Locate the cell with the specified text and output its [X, Y] center coordinate. 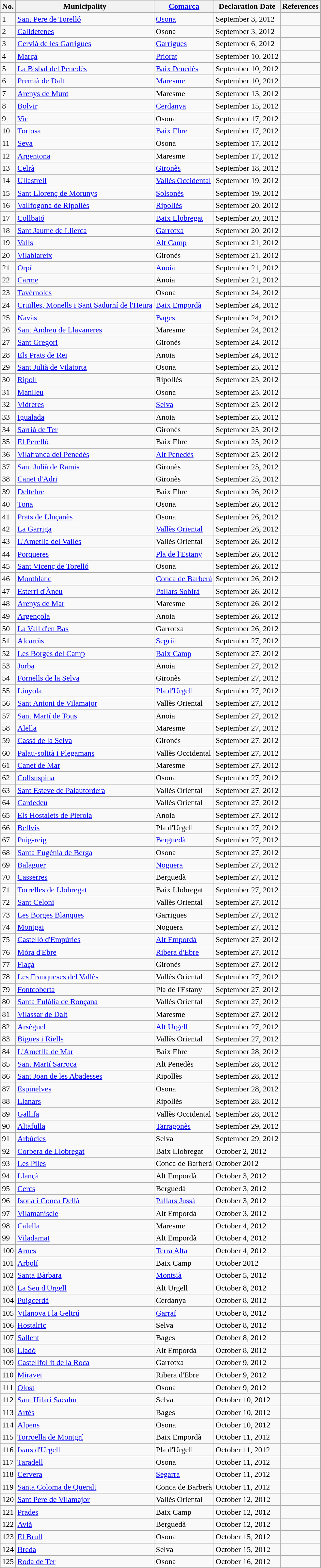
Terra Alta [184, 1251]
98 [8, 1226]
No. [8, 7]
18 [8, 230]
33 [8, 417]
103 [8, 1288]
112 [8, 1400]
La Seu d'Urgell [85, 1288]
79 [8, 989]
Isona i Conca Dellà [85, 1201]
Ripoll [85, 380]
106 [8, 1325]
Municipality [85, 7]
90 [8, 1126]
Sant Hilari Sacalm [85, 1400]
Cruïlles, Monells i Sant Sadurní de l'Heura [85, 305]
Sant Martí de Tous [85, 716]
Santa Coloma de Queralt [85, 1487]
110 [8, 1375]
12 [8, 156]
57 [8, 716]
44 [8, 554]
Olost [85, 1388]
67 [8, 840]
Santa Bàrbara [85, 1275]
Calella [85, 1226]
Declaration Date [247, 7]
Els Prats de Rei [85, 355]
Seva [85, 143]
78 [8, 977]
36 [8, 454]
48 [8, 604]
Arenys de Mar [85, 604]
62 [8, 778]
September 15, 2012 [247, 106]
37 [8, 467]
Breda [85, 1549]
Canet de Mar [85, 766]
Sant Celoni [85, 902]
Móra d'Ebre [85, 952]
111 [8, 1388]
93 [8, 1164]
88 [8, 1101]
Canet d'Adri [85, 479]
L'Ametlla de Mar [85, 1052]
74 [8, 927]
Cervera [85, 1475]
94 [8, 1176]
Cassà de la Selva [85, 740]
Balaguer [85, 865]
Montsià [184, 1275]
Cardedeu [85, 803]
Montblanc [85, 579]
Vilafranca del Penedès [85, 454]
Sant Gregori [85, 342]
41 [8, 516]
17 [8, 218]
83 [8, 1039]
65 [8, 815]
Santa Eulàlia de Ronçana [85, 1002]
Llançà [85, 1176]
Tona [85, 504]
Premià de Dalt [85, 81]
Pallars Jussà [184, 1201]
Segrià [184, 641]
Bolvir [85, 106]
29 [8, 367]
120 [8, 1499]
Tavèrnoles [85, 293]
117 [8, 1462]
35 [8, 442]
56 [8, 703]
91 [8, 1138]
109 [8, 1363]
96 [8, 1201]
Vic [85, 118]
101 [8, 1263]
2 [8, 31]
Orpí [85, 268]
4 [8, 56]
Palau-solità i Plegamans [85, 753]
122 [8, 1524]
Fontcoberta [85, 989]
Les Franqueses del Vallès [85, 977]
Sant Joan de les Abadesses [85, 1076]
59 [8, 740]
104 [8, 1300]
68 [8, 852]
55 [8, 691]
71 [8, 890]
Sant Pere de Vilamajor [85, 1499]
43 [8, 541]
Vidreres [85, 405]
Arsèguel [85, 1027]
8 [8, 106]
Bellvís [85, 828]
Collbató [85, 218]
49 [8, 616]
100 [8, 1251]
1 [8, 19]
116 [8, 1450]
115 [8, 1437]
26 [8, 330]
86 [8, 1076]
Ullastrell [85, 181]
Cercs [85, 1189]
Cervià de les Garrigues [85, 44]
Sant Pere de Torelló [85, 19]
Carme [85, 280]
September 13, 2012 [247, 93]
Les Borges del Camp [85, 653]
Marçà [85, 56]
Puigcerdà [85, 1300]
92 [8, 1151]
107 [8, 1338]
Montgai [85, 927]
Collsuspina [85, 778]
50 [8, 629]
64 [8, 803]
Argentona [85, 156]
Torroella de Montgrí [85, 1437]
Baix Penedès [184, 69]
Garraf [184, 1313]
Tortosa [85, 131]
Castelló d'Empúries [85, 939]
89 [8, 1114]
Sant Antoni de Vilamajor [85, 703]
76 [8, 952]
Sant Julià de Ramis [85, 467]
Corbera de Llobregat [85, 1151]
119 [8, 1487]
Gallifa [85, 1114]
95 [8, 1189]
11 [8, 143]
Alcarràs [85, 641]
Sant Julià de Vilatorta [85, 367]
Pallars Sobirà [184, 591]
Sant Vicenç de Torelló [85, 566]
Vilassar de Dalt [85, 1014]
Sant Esteve de Palautordera [85, 790]
Vallfogona de Ripollès [85, 206]
Alpens [85, 1425]
Sant Llorenç de Morunys [85, 193]
105 [8, 1313]
Valls [85, 243]
34 [8, 430]
Calldetenes [85, 31]
September 6, 2012 [247, 44]
October 16, 2012 [247, 1562]
7 [8, 93]
Sant Jaume de Llierca [85, 230]
Vilamaniscle [85, 1213]
99 [8, 1238]
Casserres [85, 877]
Manlleu [85, 392]
Alt Camp [184, 243]
Celrà [85, 168]
61 [8, 766]
77 [8, 965]
87 [8, 1089]
19 [8, 243]
118 [8, 1475]
Els Hostalets de Pierola [85, 815]
Arenys de Munt [85, 93]
Igualada [85, 417]
23 [8, 293]
October 5, 2012 [247, 1275]
Miravet [85, 1375]
Les Borges Blanques [85, 915]
102 [8, 1275]
Sant Martí Sarroca [85, 1064]
21 [8, 268]
54 [8, 678]
Jorba [85, 666]
Bigues i Riells [85, 1039]
Llanars [85, 1101]
L'Ametlla del Vallès [85, 541]
97 [8, 1213]
58 [8, 728]
Viladamat [85, 1238]
Roda de Ter [85, 1562]
Deltebre [85, 492]
63 [8, 790]
References [300, 7]
27 [8, 342]
Arbolí [85, 1263]
123 [8, 1537]
10 [8, 131]
Lladó [85, 1350]
Prades [85, 1512]
40 [8, 504]
51 [8, 641]
124 [8, 1549]
32 [8, 405]
Espinelves [85, 1089]
September 18, 2012 [247, 168]
Vilanova i la Geltrú [85, 1313]
15 [8, 193]
Prats de Lluçanès [85, 516]
5 [8, 69]
Altafulla [85, 1126]
42 [8, 529]
Segarra [184, 1475]
Artés [85, 1412]
72 [8, 902]
25 [8, 317]
73 [8, 915]
Priorat [184, 56]
Alella [85, 728]
3 [8, 44]
Puig-reig [85, 840]
22 [8, 280]
39 [8, 492]
6 [8, 81]
Hostalric [85, 1325]
14 [8, 181]
Flaçà [85, 965]
Esterri d'Àneu [85, 591]
Arnes [85, 1251]
45 [8, 566]
114 [8, 1425]
81 [8, 1014]
October 2, 2012 [247, 1151]
125 [8, 1562]
30 [8, 380]
60 [8, 753]
66 [8, 828]
13 [8, 168]
Sant Andreu de Llavaneres [85, 330]
Castellfollit de la Roca [85, 1363]
121 [8, 1512]
Arbúcies [85, 1138]
Santa Eugènia de Berga [85, 852]
84 [8, 1052]
16 [8, 206]
Taradell [85, 1462]
52 [8, 653]
69 [8, 865]
Solsonès [184, 193]
Porqueres [85, 554]
El Brull [85, 1537]
Sallent [85, 1338]
La Garriga [85, 529]
53 [8, 666]
Les Piles [85, 1164]
9 [8, 118]
El Perelló [85, 442]
85 [8, 1064]
Ivars d'Urgell [85, 1450]
46 [8, 579]
80 [8, 1002]
Vilablareix [85, 255]
Torrelles de Llobregat [85, 890]
Comarca [184, 7]
Avià [85, 1524]
Linyola [85, 691]
Tarragonès [184, 1126]
70 [8, 877]
Sarrià de Ter [85, 430]
Fornells de la Selva [85, 678]
24 [8, 305]
Argençola [85, 616]
La Bisbal del Penedès [85, 69]
28 [8, 355]
113 [8, 1412]
108 [8, 1350]
47 [8, 591]
82 [8, 1027]
La Vall d'en Bas [85, 629]
75 [8, 939]
38 [8, 479]
31 [8, 392]
Navàs [85, 317]
20 [8, 255]
